Return [x, y] of the center of cell containing provided text 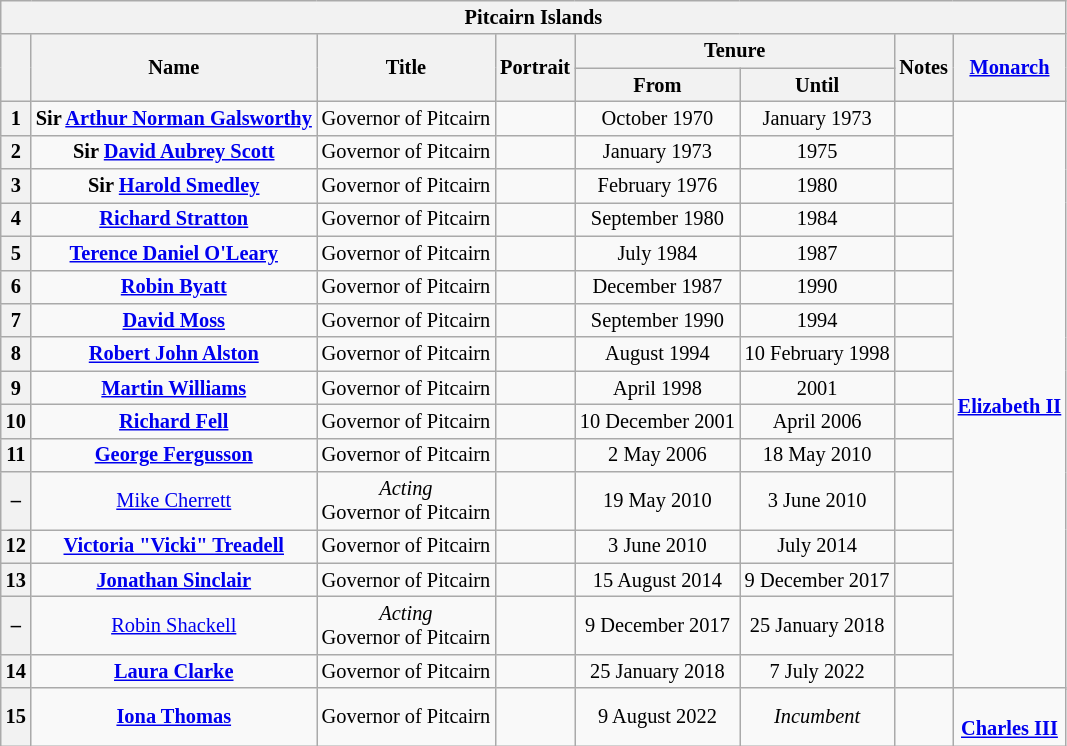
Sir Arthur Norman Galsworthy [174, 118]
10 February 1998 [818, 354]
6 [16, 287]
July 2014 [818, 546]
Notes [923, 68]
September 1980 [658, 219]
1 [16, 118]
Victoria "Vicki" Treadell [174, 546]
Incumbent [818, 717]
Mike Cherrett [174, 501]
Jonathan Sinclair [174, 580]
Pitcairn Islands [534, 17]
Iona Thomas [174, 717]
9 August 2022 [658, 717]
2001 [818, 388]
August 1994 [658, 354]
9 [16, 388]
Elizabeth II [1010, 394]
Sir Harold Smedley [174, 186]
Name [174, 68]
7 [16, 320]
October 1970 [658, 118]
12 [16, 546]
George Fergusson [174, 455]
1984 [818, 219]
April 1998 [658, 388]
April 2006 [818, 421]
Robin Shackell [174, 625]
Title [406, 68]
December 1987 [658, 287]
Tenure [734, 51]
Portrait [535, 68]
Sir David Aubrey Scott [174, 152]
2 May 2006 [658, 455]
10 [16, 421]
1987 [818, 253]
Richard Stratton [174, 219]
Robert John Alston [174, 354]
19 May 2010 [658, 501]
5 [16, 253]
Until [818, 85]
Richard Fell [174, 421]
11 [16, 455]
2 [16, 152]
4 [16, 219]
Laura Clarke [174, 671]
David Moss [174, 320]
8 [16, 354]
18 May 2010 [818, 455]
1994 [818, 320]
Robin Byatt [174, 287]
7 July 2022 [818, 671]
15 August 2014 [658, 580]
September 1990 [658, 320]
Martin Williams [174, 388]
Charles III [1010, 717]
13 [16, 580]
February 1976 [658, 186]
1980 [818, 186]
15 [16, 717]
3 [16, 186]
July 1984 [658, 253]
Monarch [1010, 68]
1990 [818, 287]
Terence Daniel O'Leary [174, 253]
1975 [818, 152]
10 December 2001 [658, 421]
From [658, 85]
14 [16, 671]
